Capture the cell that displays the provided text and extract its [x, y] central coordinate. 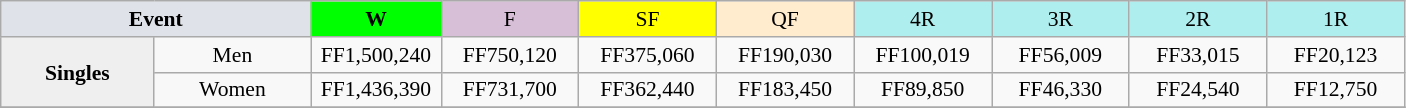
2R [1198, 19]
FF731,700 [510, 90]
FF1,500,240 [376, 55]
FF89,850 [923, 90]
FF1,436,390 [376, 90]
QF [785, 19]
FF183,450 [785, 90]
FF362,440 [648, 90]
FF33,015 [1198, 55]
FF100,019 [923, 55]
Singles [78, 72]
Women [232, 90]
FF190,030 [785, 55]
FF46,330 [1061, 90]
3R [1061, 19]
Men [232, 55]
SF [648, 19]
1R [1336, 19]
FF375,060 [648, 55]
FF56,009 [1061, 55]
FF24,540 [1198, 90]
W [376, 19]
4R [923, 19]
FF20,123 [1336, 55]
FF12,750 [1336, 90]
FF750,120 [510, 55]
Event [156, 19]
F [510, 19]
